Capture the cell that displays the provided text and extract its [x, y] central coordinate. 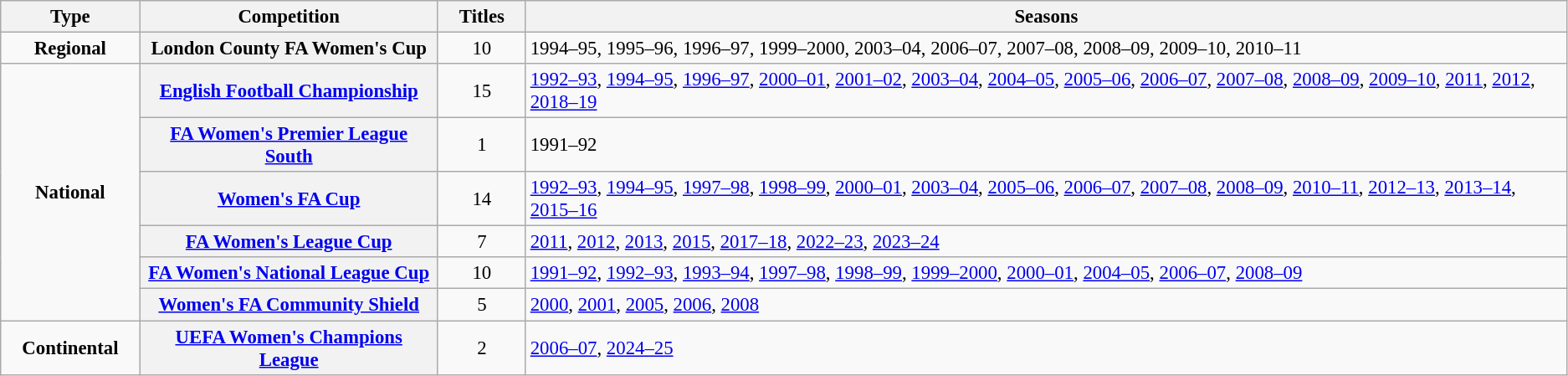
National [70, 193]
7 [482, 242]
1992–93, 1994–95, 1997–98, 1998–99, 2000–01, 2003–04, 2005–06, 2006–07, 2007–08, 2008–09, 2010–11, 2012–13, 2013–14, 2015–16 [1046, 199]
Seasons [1046, 17]
FA Women's National League Cup [289, 274]
Competition [289, 17]
1991–92 [1046, 146]
London County FA Women's Cup [289, 49]
2000, 2001, 2005, 2006, 2008 [1046, 305]
1991–92, 1992–93, 1993–94, 1997–98, 1998–99, 1999–2000, 2000–01, 2004–05, 2006–07, 2008–09 [1046, 274]
2011, 2012, 2013, 2015, 2017–18, 2022–23, 2023–24 [1046, 242]
15 [482, 90]
Continental [70, 348]
Type [70, 17]
UEFA Women's Champions League [289, 348]
FA Women's Premier League South [289, 146]
1994–95, 1995–96, 1996–97, 1999–2000, 2003–04, 2006–07, 2007–08, 2008–09, 2009–10, 2010–11 [1046, 49]
Regional [70, 49]
2006–07, 2024–25 [1046, 348]
1 [482, 146]
Titles [482, 17]
Women's FA Community Shield [289, 305]
14 [482, 199]
1992–93, 1994–95, 1996–97, 2000–01, 2001–02, 2003–04, 2004–05, 2005–06, 2006–07, 2007–08, 2008–09, 2009–10, 2011, 2012, 2018–19 [1046, 90]
2 [482, 348]
Women's FA Cup [289, 199]
FA Women's League Cup [289, 242]
5 [482, 305]
English Football Championship [289, 90]
